Return the (x, y) coordinate for the center point of the cell that contains the specified text.  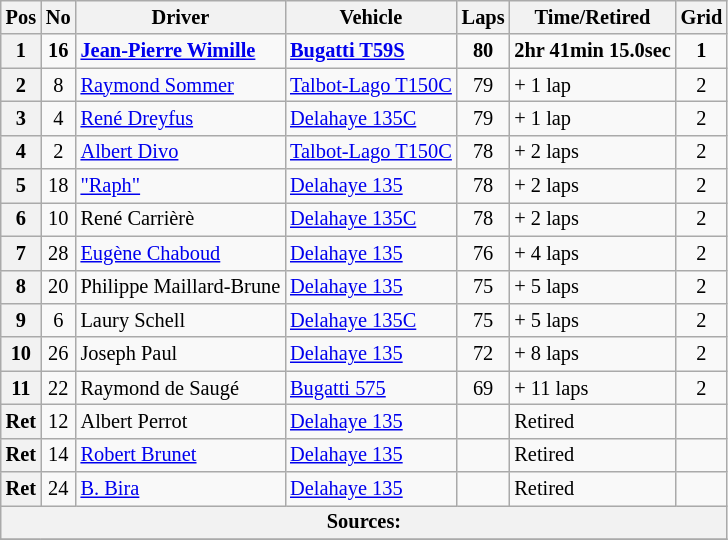
+ 11 laps (592, 388)
Albert Divo (181, 152)
+ 8 laps (592, 354)
No (58, 17)
2hr 41min 15.0sec (592, 51)
Raymond de Saugé (181, 388)
+ 4 laps (592, 253)
Vehicle (371, 17)
28 (58, 253)
20 (58, 287)
Time/Retired (592, 17)
16 (58, 51)
5 (21, 186)
Bugatti 575 (371, 388)
Eugène Chaboud (181, 253)
B. Bira (181, 489)
Albert Perrot (181, 421)
Laury Schell (181, 320)
72 (484, 354)
24 (58, 489)
Sources: (364, 522)
18 (58, 186)
26 (58, 354)
69 (484, 388)
11 (21, 388)
Bugatti T59S (371, 51)
22 (58, 388)
Joseph Paul (181, 354)
7 (21, 253)
Laps (484, 17)
80 (484, 51)
Raymond Sommer (181, 85)
Grid (702, 17)
Jean-Pierre Wimille (181, 51)
3 (21, 118)
9 (21, 320)
Driver (181, 17)
René Carrièrè (181, 219)
Philippe Maillard-Brune (181, 287)
12 (58, 421)
Pos (21, 17)
René Dreyfus (181, 118)
14 (58, 455)
76 (484, 253)
Robert Brunet (181, 455)
"Raph" (181, 186)
